Detect which cell encompasses the target text, then output its (X, Y) center coordinate. 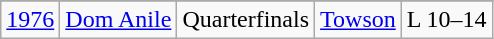
Dom Anile (118, 20)
1976 (30, 20)
Towson (358, 20)
L 10–14 (446, 20)
Quarterfinals (246, 20)
